Pinpoint the cell where the given text exists, returning its [X, Y] midpoint coordinate. 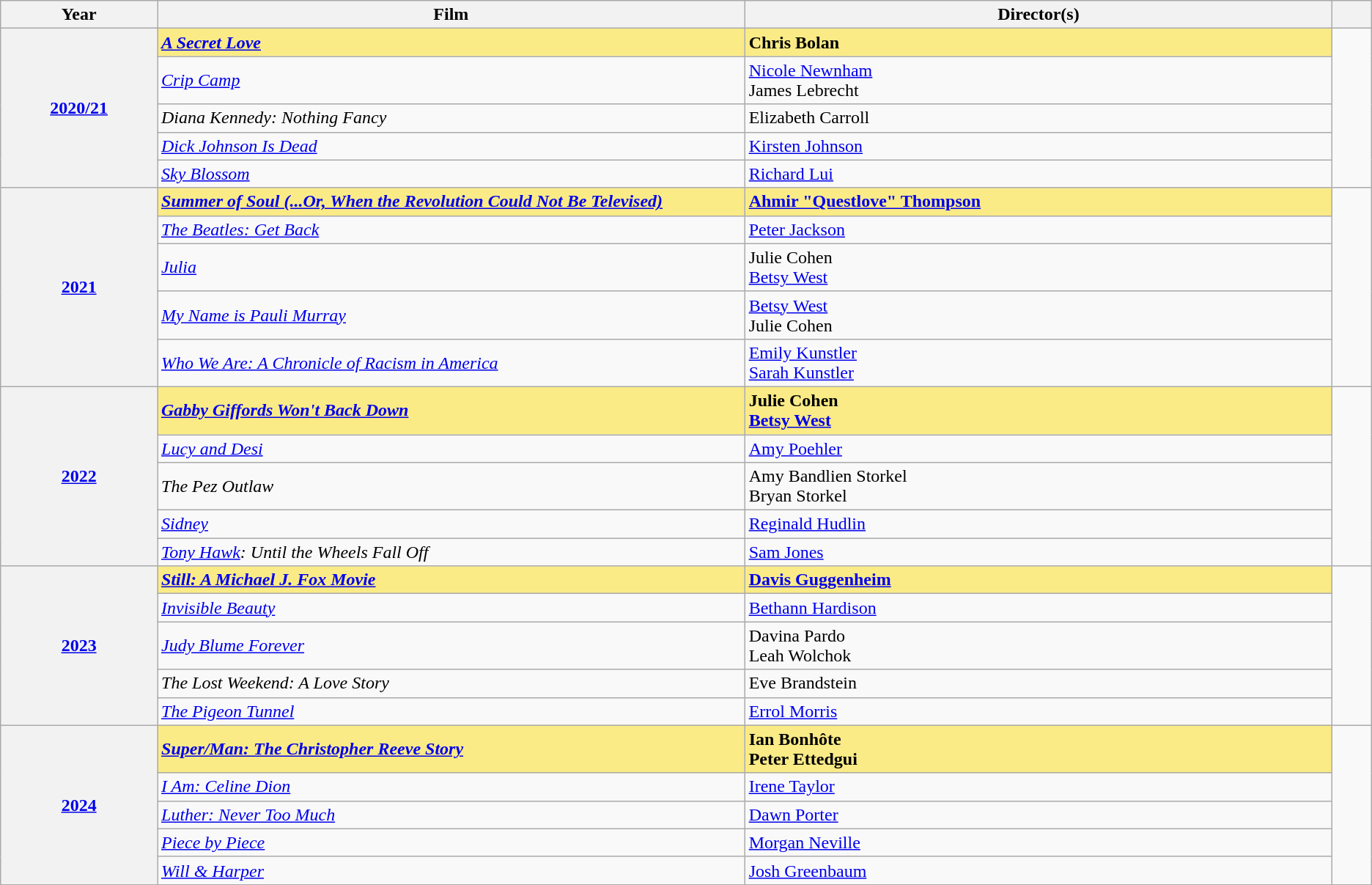
Chris Bolan [1039, 43]
Sky Blossom [451, 174]
Director(s) [1039, 15]
Nicole Newnham James Lebrecht [1039, 81]
Summer of Soul (...Or, When the Revolution Could Not Be Televised) [451, 202]
Davina PardoLeah Wolchok [1039, 645]
Diana Kennedy: Nothing Fancy [451, 118]
Betsy West Julie Cohen [1039, 315]
2022 [79, 476]
Dawn Porter [1039, 815]
Who We Are: A Chronicle of Racism in America [451, 362]
Luther: Never Too Much [451, 815]
Ahmir "Questlove" Thompson [1039, 202]
Irene Taylor [1039, 787]
The Pez Outlaw [451, 487]
Tony Hawk: Until the Wheels Fall Off [451, 552]
Ian BonhôtePeter Ettedgui [1039, 749]
Gabby Giffords Won't Back Down [451, 411]
Elizabeth Carroll [1039, 118]
Lucy and Desi [451, 448]
Still: A Michael J. Fox Movie [451, 580]
Josh Greenbaum [1039, 870]
Piece by Piece [451, 842]
Bethann Hardison [1039, 608]
Invisible Beauty [451, 608]
Sidney [451, 524]
Will & Harper [451, 870]
Kirsten Johnson [1039, 146]
Davis Guggenheim [1039, 580]
Julia [451, 267]
The Pigeon Tunnel [451, 711]
Film [451, 15]
Amy Bandlien Storkel Bryan Storkel [1039, 487]
2021 [79, 287]
Errol Morris [1039, 711]
The Lost Weekend: A Love Story [451, 683]
Peter Jackson [1039, 229]
Emily Kunstler Sarah Kunstler [1039, 362]
Amy Poehler [1039, 448]
2024 [79, 805]
Eve Brandstein [1039, 683]
Crip Camp [451, 81]
I Am: Celine Dion [451, 787]
Year [79, 15]
Sam Jones [1039, 552]
A Secret Love [451, 43]
Dick Johnson Is Dead [451, 146]
Reginald Hudlin [1039, 524]
The Beatles: Get Back [451, 229]
My Name is Pauli Murray [451, 315]
Super/Man: The Christopher Reeve Story [451, 749]
2023 [79, 645]
2020/21 [79, 109]
Richard Lui [1039, 174]
Morgan Neville [1039, 842]
Judy Blume Forever [451, 645]
